Scan for the cell matching the given text and deliver its [x, y] coordinate at center. 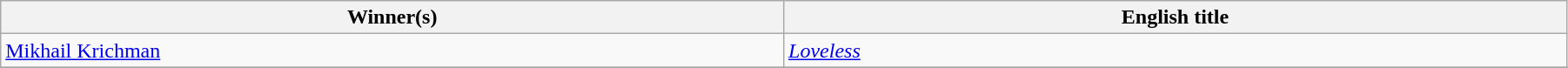
Winner(s) [392, 17]
Loveless [1176, 51]
English title [1176, 17]
Mikhail Krichman [392, 51]
